Determine the [X, Y] coordinate at the center of the cell enclosing the given text.  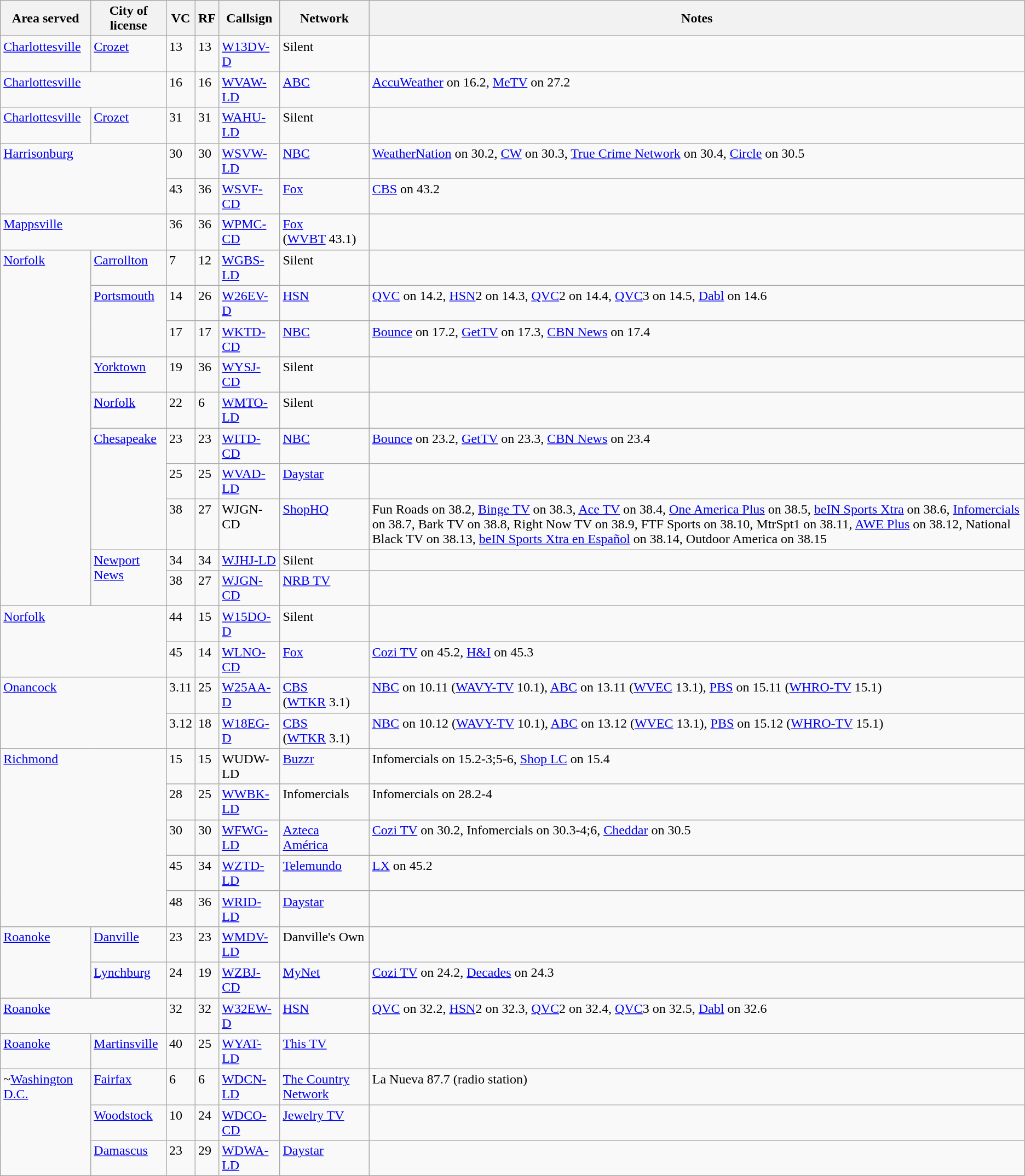
WZTD-LD [250, 873]
QVC on 14.2, HSN2 on 14.3, QVC2 on 14.4, QVC3 on 14.5, Dabl on 14.6 [696, 303]
NRB TV [324, 588]
WFWG-LD [250, 838]
48 [181, 909]
3.12 [181, 730]
Bounce on 23.2, GetTV on 23.3, CBN News on 23.4 [696, 446]
29 [207, 1158]
Harrisonburg [83, 178]
12 [207, 267]
W13DV-D [250, 54]
WeatherNation on 30.2, CW on 30.3, True Crime Network on 30.4, Circle on 30.5 [696, 161]
Cozi TV on 45.2, H&I on 45.3 [696, 659]
W18EG-D [250, 730]
Carrollton [129, 267]
Danville [129, 944]
WKTD-CD [250, 338]
WSVW-LD [250, 161]
W26EV-D [250, 303]
WDWA-LD [250, 1158]
WZBJ-CD [250, 980]
WDCO-CD [250, 1122]
WVAW-LD [250, 90]
28 [181, 802]
ShopHQ [324, 524]
Telemundo [324, 873]
18 [207, 730]
WMDV-LD [250, 944]
Chesapeake [129, 489]
Jewelry TV [324, 1122]
Cozi TV on 30.2, Infomercials on 30.3-4;6, Cheddar on 30.5 [696, 838]
WAHU-LD [250, 125]
VC [181, 19]
Martinsville [129, 1051]
26 [207, 303]
Notes [696, 19]
MyNet [324, 980]
La Nueva 87.7 (radio station) [696, 1087]
Fox(WVBT 43.1) [324, 232]
WVAD-LD [250, 482]
WLNO-CD [250, 659]
WMTO-LD [250, 410]
WDCN-LD [250, 1087]
Network [324, 19]
Bounce on 17.2, GetTV on 17.3, CBN News on 17.4 [696, 338]
WJHJ-LD [250, 560]
Mappsville [83, 232]
WPMC-CD [250, 232]
Damascus [129, 1158]
City of license [129, 19]
WRID-LD [250, 909]
Danville's Own [324, 944]
NBC on 10.11 (WAVY-TV 10.1), ABC on 13.11 (WVEC 13.1), PBS on 15.11 (WHRO-TV 15.1) [696, 695]
3.11 [181, 695]
Buzzr [324, 766]
WUDW-LD [250, 766]
Area served [46, 19]
Lynchburg [129, 980]
Infomercials on 28.2-4 [696, 802]
22 [181, 410]
Azteca América [324, 838]
Onancock [83, 713]
ABC [324, 90]
WGBS-LD [250, 267]
W25AA-D [250, 695]
The Country Network [324, 1087]
Portsmouth [129, 321]
Yorktown [129, 374]
Woodstock [129, 1122]
CBS on 43.2 [696, 196]
W15DO-D [250, 624]
Callsign [250, 19]
WWBK-LD [250, 802]
Newport News [129, 578]
This TV [324, 1051]
Cozi TV on 24.2, Decades on 24.3 [696, 980]
44 [181, 624]
Fairfax [129, 1087]
NBC on 10.12 (WAVY-TV 10.1), ABC on 13.12 (WVEC 13.1), PBS on 15.12 (WHRO-TV 15.1) [696, 730]
43 [181, 196]
WITD-CD [250, 446]
7 [181, 267]
AccuWeather on 16.2, MeTV on 27.2 [696, 90]
WYAT-LD [250, 1051]
10 [181, 1122]
Infomercials on 15.2-3;5-6, Shop LC on 15.4 [696, 766]
40 [181, 1051]
QVC on 32.2, HSN2 on 32.3, QVC2 on 32.4, QVC3 on 32.5, Dabl on 32.6 [696, 1015]
W32EW-D [250, 1015]
WSVF-CD [250, 196]
LX on 45.2 [696, 873]
WYSJ-CD [250, 374]
Richmond [83, 838]
~Washington D.C. [46, 1122]
Infomercials [324, 802]
RF [207, 19]
